Provide the (X, Y) coordinate of the cell's center where the given text is located.  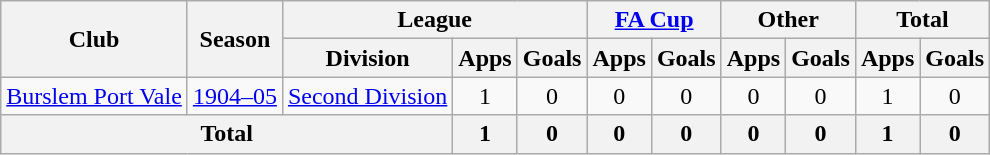
FA Cup (654, 20)
Second Division (367, 96)
Burslem Port Vale (94, 96)
1904–05 (234, 96)
Division (367, 58)
Club (94, 39)
Season (234, 39)
League (434, 20)
Other (788, 20)
